Provide the (x, y) coordinate of the cell's center where the given text is located.  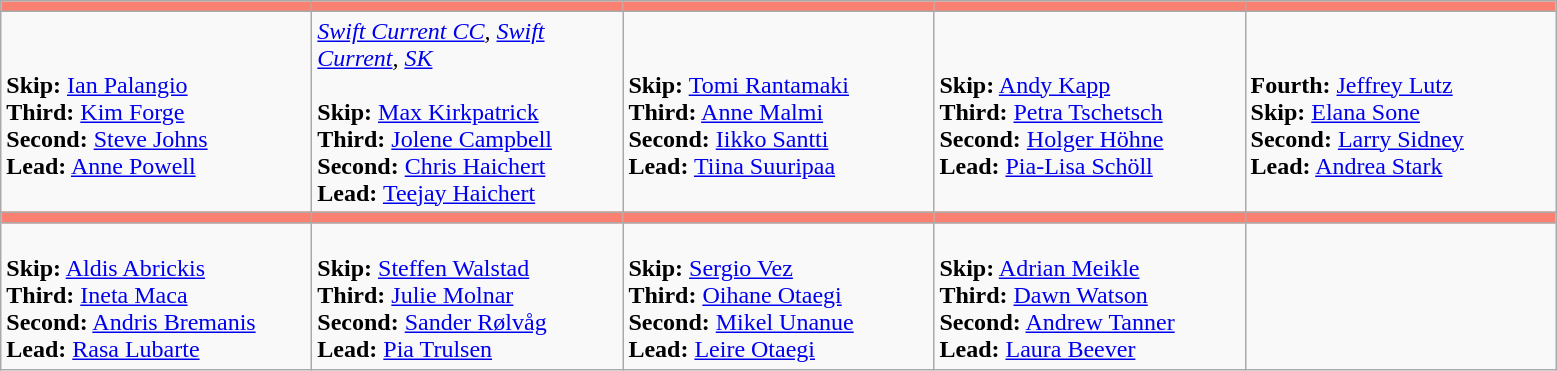
Skip: Steffen Walstad Third: Julie Molnar Second: Sander Rølvåg Lead: Pia Trulsen (468, 296)
Fourth: Jeffrey Lutz Skip: Elana Sone Second: Larry Sidney Lead: Andrea Stark (1400, 112)
Skip: Ian Palangio Third: Kim Forge Second: Steve Johns Lead: Anne Powell (156, 112)
Skip: Tomi Rantamaki Third: Anne Malmi Second: Iikko Santti Lead: Tiina Suuripaa (778, 112)
Skip: Aldis Abrickis Third: Ineta Maca Second: Andris Bremanis Lead: Rasa Lubarte (156, 296)
Skip: Andy Kapp Third: Petra Tschetsch Second: Holger Höhne Lead: Pia-Lisa Schöll (1090, 112)
Swift Current CC, Swift Current, SKSkip: Max Kirkpatrick Third: Jolene Campbell Second: Chris Haichert Lead: Teejay Haichert (468, 112)
Skip: Sergio Vez Third: Oihane Otaegi Second: Mikel Unanue Lead: Leire Otaegi (778, 296)
Skip: Adrian Meikle Third: Dawn Watson Second: Andrew Tanner Lead: Laura Beever (1090, 296)
